Identify which cell holds the provided text, then report its [x, y] central coordinate. 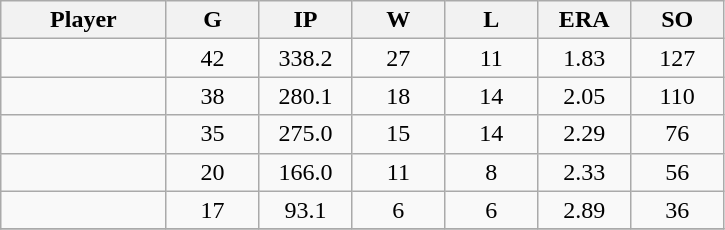
8 [492, 172]
2.89 [584, 210]
166.0 [306, 172]
G [212, 20]
280.1 [306, 96]
36 [678, 210]
93.1 [306, 210]
2.33 [584, 172]
18 [398, 96]
338.2 [306, 58]
38 [212, 96]
56 [678, 172]
SO [678, 20]
20 [212, 172]
IP [306, 20]
110 [678, 96]
17 [212, 210]
15 [398, 134]
W [398, 20]
275.0 [306, 134]
1.83 [584, 58]
2.05 [584, 96]
27 [398, 58]
42 [212, 58]
L [492, 20]
76 [678, 134]
127 [678, 58]
ERA [584, 20]
2.29 [584, 134]
35 [212, 134]
Player [84, 20]
